From the cell containing the given text, extract its center point as (X, Y) coordinate. 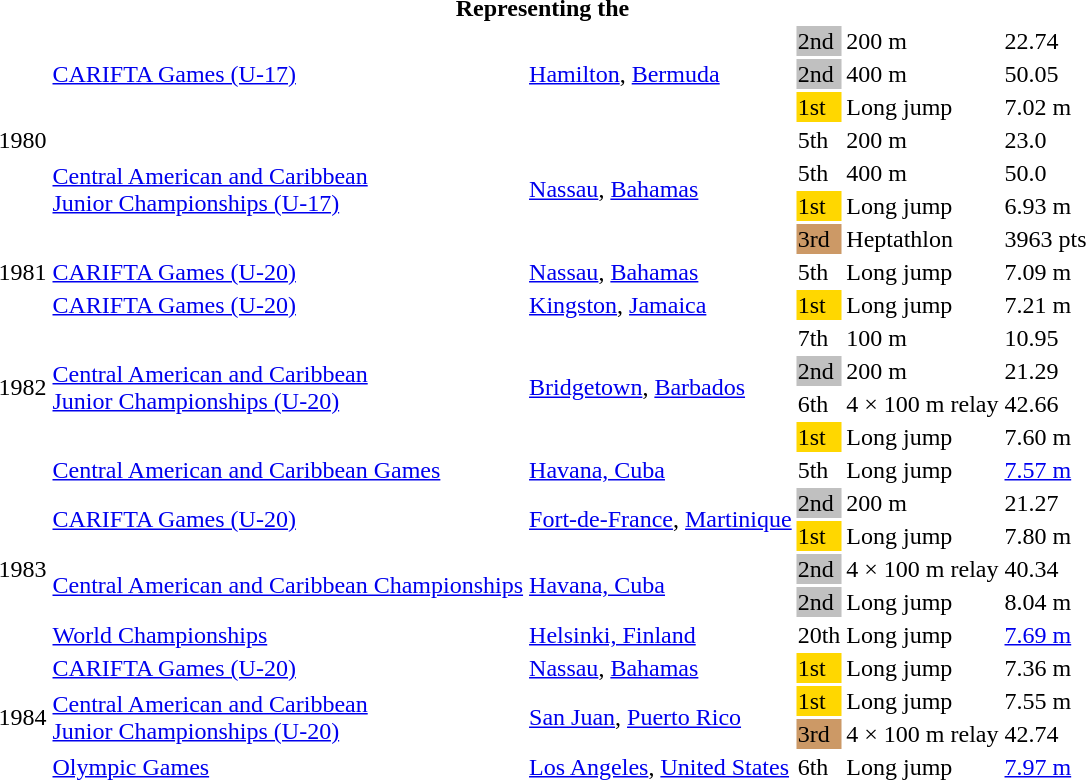
Helsinki, Finland (661, 635)
Bridgetown, Barbados (661, 388)
Hamilton, Bermuda (661, 74)
Heptathlon (922, 239)
Central American and CaribbeanJunior Championships (U-17) (288, 190)
100 m (922, 338)
San Juan, Puerto Rico (661, 718)
Kingston, Jamaica (661, 305)
Central American and Caribbean Games (288, 470)
20th (819, 635)
7th (819, 338)
CARIFTA Games (U-17) (288, 74)
Fort-de-France, Martinique (661, 520)
World Championships (288, 635)
6th (819, 404)
Central American and Caribbean Championships (288, 586)
